Return the [X, Y] coordinate for the center point of the cell that contains the specified text.  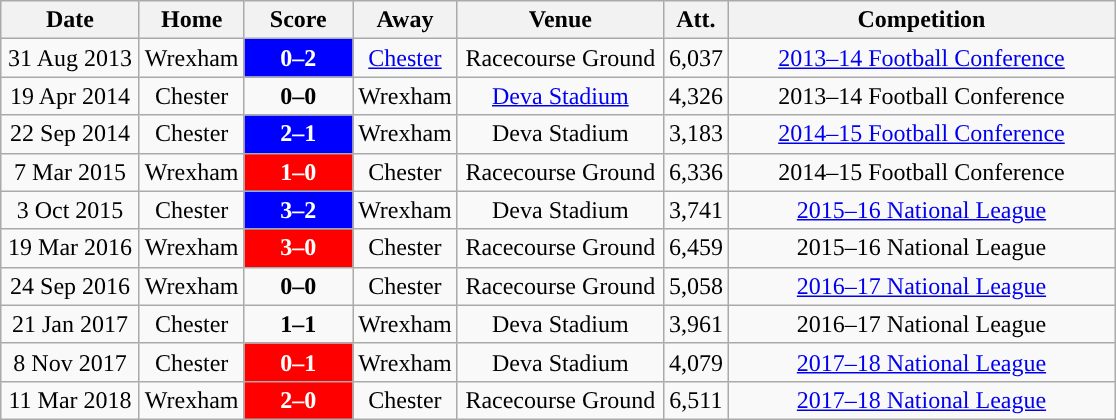
4,079 [696, 362]
3,961 [696, 324]
6,037 [696, 58]
31 Aug 2013 [70, 58]
3–2 [298, 210]
19 Mar 2016 [70, 248]
Date [70, 20]
6,336 [696, 172]
2–1 [298, 134]
11 Mar 2018 [70, 400]
5,058 [696, 286]
Score [298, 20]
1–1 [298, 324]
1–0 [298, 172]
6,459 [696, 248]
0–1 [298, 362]
0–2 [298, 58]
3 Oct 2015 [70, 210]
2–0 [298, 400]
Att. [696, 20]
3–0 [298, 248]
Venue [560, 20]
8 Nov 2017 [70, 362]
21 Jan 2017 [70, 324]
Home [192, 20]
3,183 [696, 134]
Away [406, 20]
4,326 [696, 96]
7 Mar 2015 [70, 172]
3,741 [696, 210]
19 Apr 2014 [70, 96]
Competition [921, 20]
22 Sep 2014 [70, 134]
24 Sep 2016 [70, 286]
6,511 [696, 400]
